For the text-containing cell, return its midpoint in (X, Y) coordinate format. 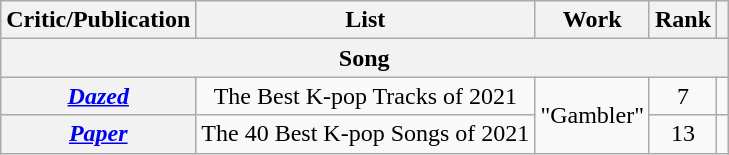
7 (682, 96)
13 (682, 134)
Dazed (98, 96)
Paper (98, 134)
The Best K-pop Tracks of 2021 (366, 96)
Critic/Publication (98, 20)
Work (592, 20)
Rank (682, 20)
Song (364, 58)
"Gambler" (592, 115)
List (366, 20)
The 40 Best K-pop Songs of 2021 (366, 134)
